Identify which cell holds the provided text, then report its (x, y) central coordinate. 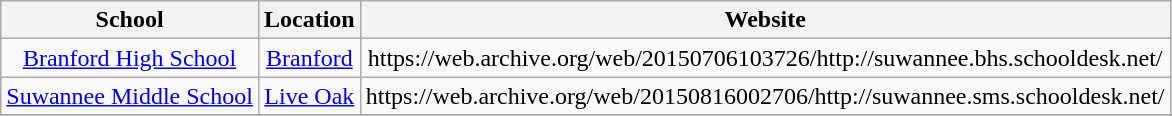
https://web.archive.org/web/20150706103726/http://suwannee.bhs.schooldesk.net/ (765, 58)
Website (765, 20)
Live Oak (309, 96)
Location (309, 20)
Branford (309, 58)
Suwannee Middle School (130, 96)
Branford High School (130, 58)
https://web.archive.org/web/20150816002706/http://suwannee.sms.schooldesk.net/ (765, 96)
School (130, 20)
